Search for the cell housing the specified text and yield its (x, y) center coordinate. 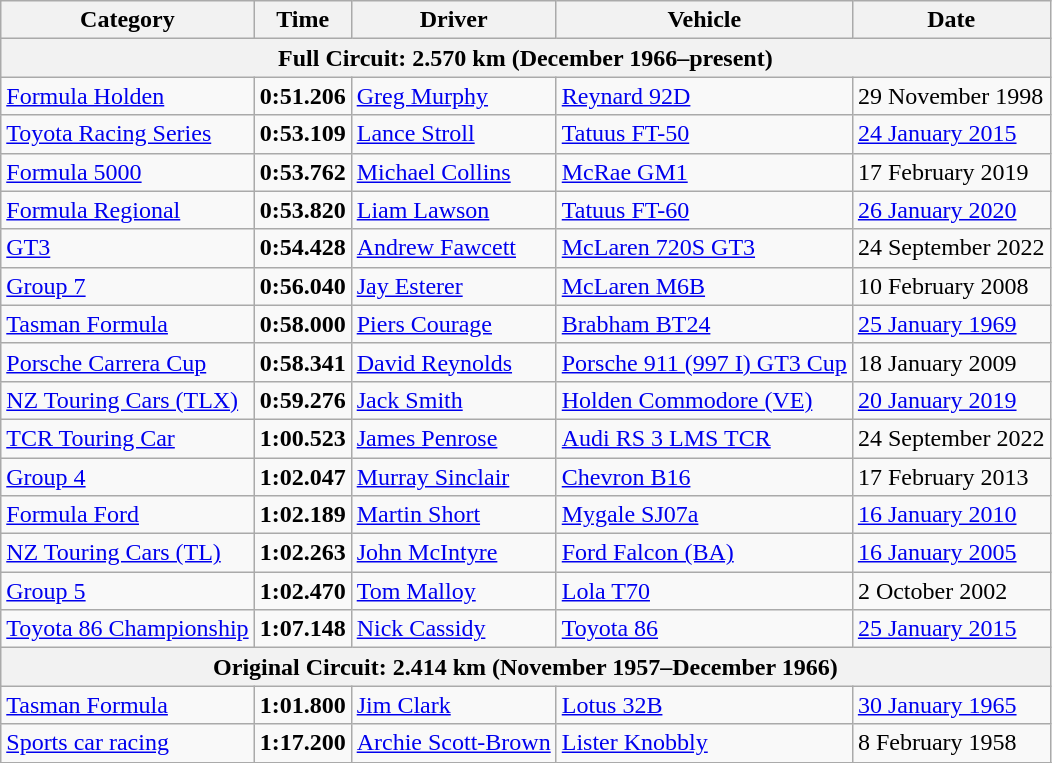
Jim Clark (454, 705)
Lance Stroll (454, 134)
Tatuus FT-50 (704, 134)
Toyota 86 (704, 629)
Jack Smith (454, 400)
0:54.428 (302, 248)
0:53.820 (302, 210)
Reynard 92D (704, 96)
Group 7 (128, 286)
Brabham BT24 (704, 324)
McLaren M6B (704, 286)
Date (951, 20)
1:02.047 (302, 477)
0:59.276 (302, 400)
26 January 2020 (951, 210)
James Penrose (454, 438)
Holden Commodore (VE) (704, 400)
20 January 2019 (951, 400)
Original Circuit: 2.414 km (November 1957–December 1966) (526, 667)
Murray Sinclair (454, 477)
Nick Cassidy (454, 629)
Formula Ford (128, 515)
Formula 5000 (128, 172)
Greg Murphy (454, 96)
Formula Regional (128, 210)
1:02.263 (302, 553)
17 February 2013 (951, 477)
McRae GM1 (704, 172)
Mygale SJ07a (704, 515)
John McIntyre (454, 553)
David Reynolds (454, 362)
Formula Holden (128, 96)
Martin Short (454, 515)
Category (128, 20)
Sports car racing (128, 743)
Full Circuit: 2.570 km (December 1966–present) (526, 58)
Lotus 32B (704, 705)
Audi RS 3 LMS TCR (704, 438)
0:58.000 (302, 324)
1:07.148 (302, 629)
NZ Touring Cars (TL) (128, 553)
25 January 2015 (951, 629)
McLaren 720S GT3 (704, 248)
Toyota 86 Championship (128, 629)
Chevron B16 (704, 477)
Andrew Fawcett (454, 248)
16 January 2005 (951, 553)
Jay Esterer (454, 286)
1:02.189 (302, 515)
Porsche Carrera Cup (128, 362)
Archie Scott-Brown (454, 743)
24 January 2015 (951, 134)
Ford Falcon (BA) (704, 553)
Porsche 911 (997 I) GT3 Cup (704, 362)
Michael Collins (454, 172)
1:00.523 (302, 438)
2 October 2002 (951, 591)
Tatuus FT-60 (704, 210)
Driver (454, 20)
Tom Malloy (454, 591)
TCR Touring Car (128, 438)
Lister Knobbly (704, 743)
18 January 2009 (951, 362)
1:01.800 (302, 705)
16 January 2010 (951, 515)
0:53.762 (302, 172)
Lola T70 (704, 591)
NZ Touring Cars (TLX) (128, 400)
Vehicle (704, 20)
10 February 2008 (951, 286)
Group 4 (128, 477)
Time (302, 20)
0:56.040 (302, 286)
Liam Lawson (454, 210)
GT3 (128, 248)
30 January 1965 (951, 705)
17 February 2019 (951, 172)
Piers Courage (454, 324)
8 February 1958 (951, 743)
0:53.109 (302, 134)
25 January 1969 (951, 324)
Group 5 (128, 591)
0:51.206 (302, 96)
Toyota Racing Series (128, 134)
0:58.341 (302, 362)
29 November 1998 (951, 96)
1:17.200 (302, 743)
1:02.470 (302, 591)
